Output the (X, Y) coordinate of the center of the cell containing the given text.  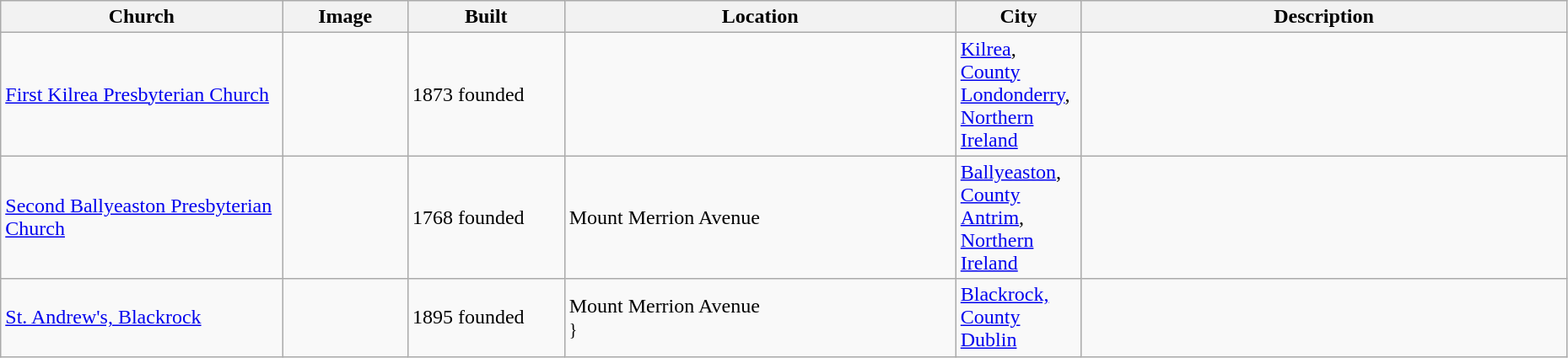
Mount Merrion Avenue} (760, 318)
1873 founded (486, 94)
1768 founded (486, 217)
Image (346, 17)
Location (760, 17)
Description (1324, 17)
Blackrock, County Dublin (1019, 318)
Church (142, 17)
Kilrea, County Londonderry, Northern Ireland (1019, 94)
Ballyeaston, County Antrim, Northern Ireland (1019, 217)
Second Ballyeaston Presbyterian Church (142, 217)
St. Andrew's, Blackrock (142, 318)
Built (486, 17)
1895 founded (486, 318)
Mount Merrion Avenue (760, 217)
First Kilrea Presbyterian Church (142, 94)
City (1019, 17)
